Locate the cell with the specified text and output its (X, Y) center coordinate. 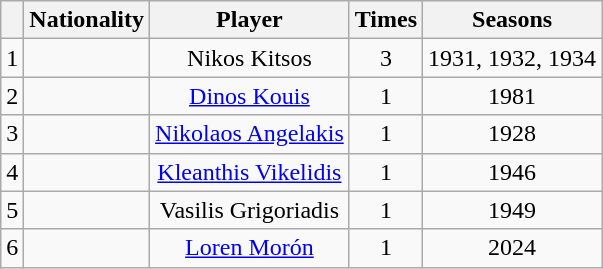
1949 (512, 210)
Seasons (512, 20)
Loren Morón (250, 248)
1931, 1932, 1934 (512, 58)
5 (12, 210)
Player (250, 20)
1981 (512, 96)
4 (12, 172)
1928 (512, 134)
Dinos Kouis (250, 96)
Vasilis Grigoriadis (250, 210)
6 (12, 248)
Kleanthis Vikelidis (250, 172)
Nikolaos Angelakis (250, 134)
2 (12, 96)
2024 (512, 248)
Nationality (87, 20)
Times (386, 20)
1946 (512, 172)
Nikos Kitsos (250, 58)
